Search for the cell housing the specified text and yield its [X, Y] center coordinate. 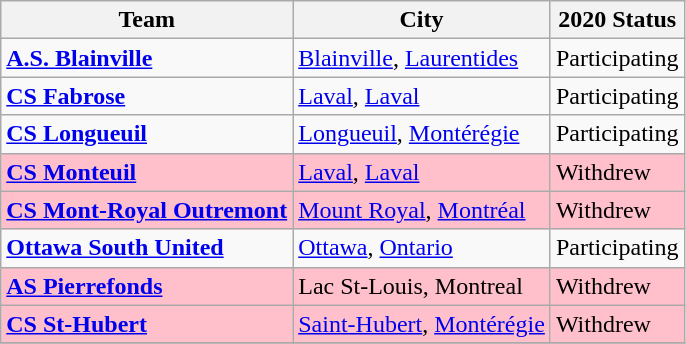
Ottawa South United [147, 248]
CS Mont-Royal Outremont [147, 210]
2020 Status [617, 20]
Blainville, Laurentides [422, 58]
CS Fabrose [147, 96]
Saint-Hubert, Montérégie [422, 324]
CS Longueuil [147, 134]
Lac St-Louis, Montreal [422, 286]
City [422, 20]
Longueuil, Montérégie [422, 134]
Team [147, 20]
AS Pierrefonds [147, 286]
CS Monteuil [147, 172]
Mount Royal, Montréal [422, 210]
CS St-Hubert [147, 324]
A.S. Blainville [147, 58]
Ottawa, Ontario [422, 248]
